Return the (X, Y) coordinate for the center point of the cell that contains the specified text.  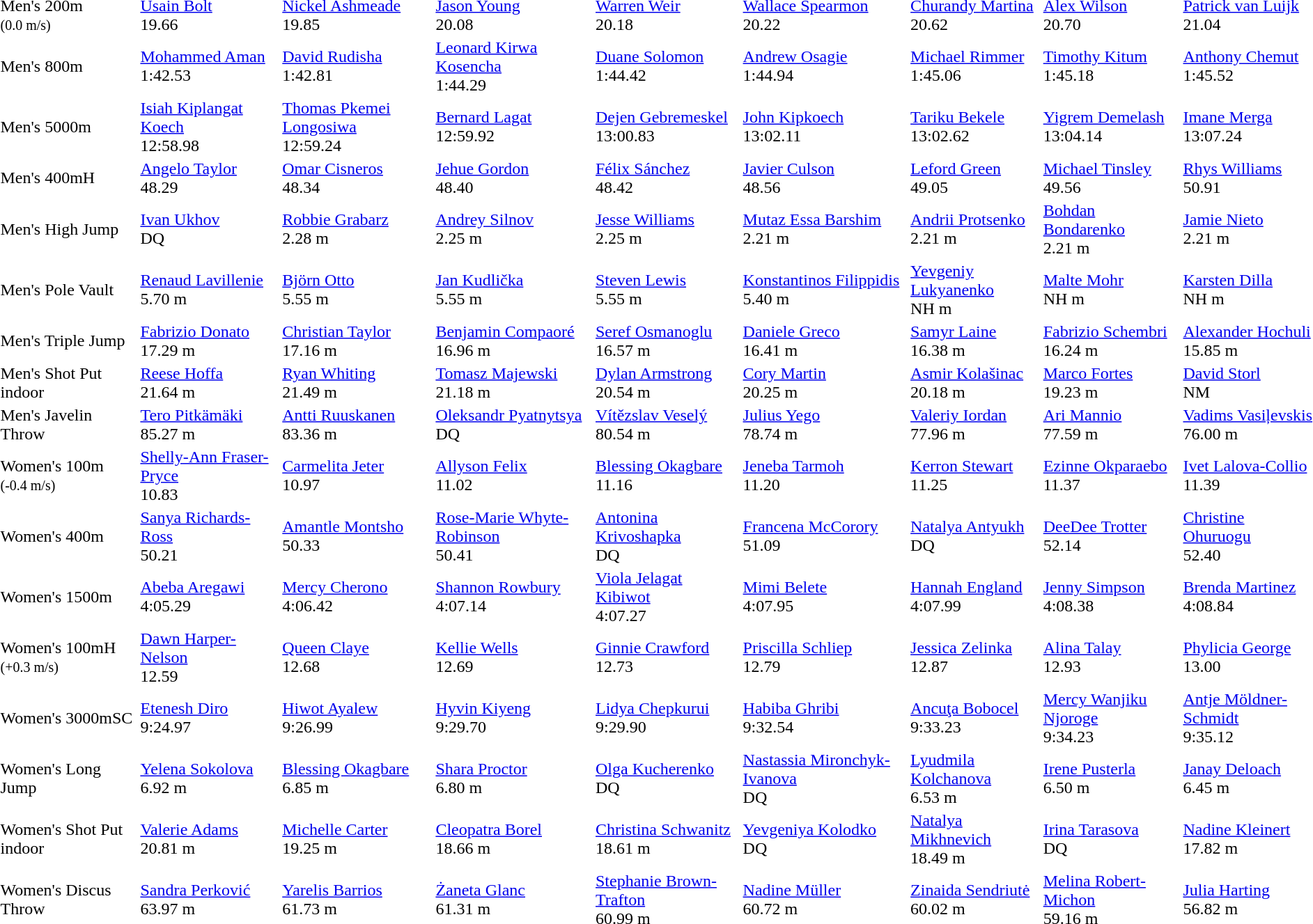
Rose-Marie Whyte-Robinson 50.41 (514, 536)
Priscilla Schliep 12.79 (825, 657)
Renaud Lavillenie 5.70 m (209, 290)
Christian Taylor 17.16 m (357, 341)
Javier Culson 48.56 (825, 178)
Cory Martin 20.25 m (825, 383)
Julius Yego 78.74 m (825, 425)
Lidya Chepkurui 9:29.90 (667, 718)
Steven Lewis 5.55 m (667, 290)
Natalya Mikhnevich 18.49 m (975, 839)
Lyudmila Kolchanova 6.53 m (975, 778)
Mutaz Essa Barshim 2.21 m (825, 229)
Daniele Greco 16.41 m (825, 341)
Bohdan Bondarenko 2.21 m (1111, 229)
Samyr Laine 16.38 m (975, 341)
Fabrizio Schembri 16.24 m (1111, 341)
Timothy Kitum 1:45.18 (1111, 66)
David Rudisha 1:42.81 (357, 66)
Allyson Felix 11.02 (514, 476)
Thomas Pkemei Longosiwa 12:59.24 (357, 127)
Omar Cisneros 48.34 (357, 178)
Seref Osmanoglu 16.57 m (667, 341)
Nastassia Mironchyk-Ivanova DQ (825, 778)
Félix Sánchez 48.42 (667, 178)
Andrew Osagie 1:44.94 (825, 66)
Tero Pitkämäki 85.27 m (209, 425)
Ari Mannio 77.59 m (1111, 425)
Antti Ruuskanen 83.36 m (357, 425)
Kerron Stewart 11.25 (975, 476)
Michael Tinsley 49.56 (1111, 178)
Andrii Protsenko 2.21 m (975, 229)
Angelo Taylor 48.29 (209, 178)
Jessica Zelinka 12.87 (975, 657)
Jenny Simpson 4:08.38 (1111, 597)
Antonina Krivoshapka DQ (667, 536)
Konstantinos Filippidis 5.40 m (825, 290)
Leonard Kirwa Kosencha 1:44.29 (514, 66)
Jehue Gordon 48.40 (514, 178)
Leford Green 49.05 (975, 178)
Michelle Carter 19.25 m (357, 839)
Benjamin Compaoré 16.96 m (514, 341)
Etenesh Diro 9:24.97 (209, 718)
Yelena Sokolova 6.92 m (209, 778)
Isiah Kiplangat Koech 12:58.98 (209, 127)
Reese Hoffa 21.64 m (209, 383)
Andrey Silnov 2.25 m (514, 229)
Sanya Richards-Ross 50.21 (209, 536)
Cleopatra Borel 18.66 m (514, 839)
Michael Rimmer 1:45.06 (975, 66)
Robbie Grabarz 2.28 m (357, 229)
Valerie Adams 20.81 m (209, 839)
Yigrem Demelash 13:04.14 (1111, 127)
Shelly-Ann Fraser-Pryce 10.83 (209, 476)
Tomasz Majewski 21.18 m (514, 383)
Francena McCorory 51.09 (825, 536)
Hyvin Kiyeng 9:29.70 (514, 718)
Mercy Cherono 4:06.42 (357, 597)
Irene Pusterla 6.50 m (1111, 778)
Hiwot Ayalew 9:26.99 (357, 718)
Jesse Williams 2.25 m (667, 229)
Duane Solomon 1:44.42 (667, 66)
Olga Kucherenko DQ (667, 778)
Ryan Whiting 21.49 m (357, 383)
Blessing Okagbare 6.85 m (357, 778)
Mimi Belete 4:07.95 (825, 597)
Christina Schwanitz 18.61 m (667, 839)
Mohammed Aman 1:42.53 (209, 66)
Amantle Montsho 50.33 (357, 536)
Asmir Kolašinac 20.18 m (975, 383)
Fabrizio Donato 17.29 m (209, 341)
Malte Mohr NH m (1111, 290)
Tariku Bekele 13:02.62 (975, 127)
Yevgeniy Lukyanenko NH m (975, 290)
Vítězslav Veselý 80.54 m (667, 425)
Hannah England 4:07.99 (975, 597)
Habiba Ghribi 9:32.54 (825, 718)
Abeba Aregawi 4:05.29 (209, 597)
Bernard Lagat 12:59.92 (514, 127)
Shara Proctor 6.80 m (514, 778)
Ginnie Crawford 12.73 (667, 657)
Valeriy Iordan 77.96 m (975, 425)
Oleksandr Pyatnytsya DQ (514, 425)
Marco Fortes 19.23 m (1111, 383)
Yevgeniya Kolodko DQ (825, 839)
Natalya Antyukh DQ (975, 536)
Irina Tarasova DQ (1111, 839)
Dylan Armstrong 20.54 m (667, 383)
Shannon Rowbury 4:07.14 (514, 597)
Ancuţa Bobocel 9:33.23 (975, 718)
Alina Talay 12.93 (1111, 657)
Carmelita Jeter 10.97 (357, 476)
Mercy Wanjiku Njoroge 9:34.23 (1111, 718)
Kellie Wells 12.69 (514, 657)
Jan Kudlička 5.55 m (514, 290)
Blessing Okagbare 11.16 (667, 476)
Ivan Ukhov DQ (209, 229)
Queen Claye 12.68 (357, 657)
Ezinne Okparaebo 11.37 (1111, 476)
John Kipkoech 13:02.11 (825, 127)
Björn Otto 5.55 m (357, 290)
Viola Jelagat Kibiwot 4:07.27 (667, 597)
Dawn Harper-Nelson 12.59 (209, 657)
Jeneba Tarmoh 11.20 (825, 476)
DeeDee Trotter 52.14 (1111, 536)
Dejen Gebremeskel 13:00.83 (667, 127)
